Pinpoint the cell where the given text exists, returning its (X, Y) midpoint coordinate. 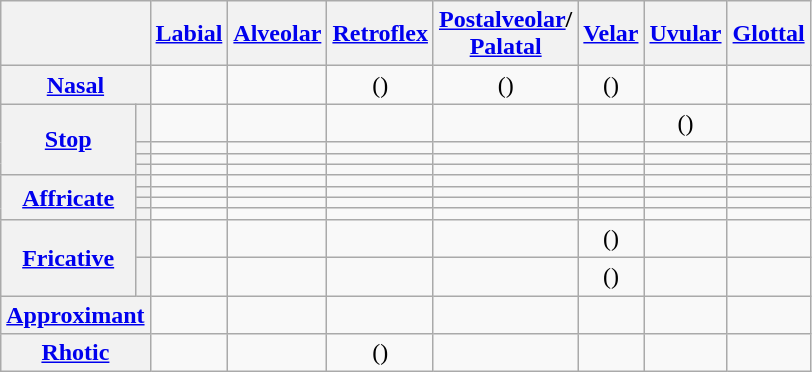
Approximant (76, 315)
Labial (189, 34)
Uvular (686, 34)
Nasal (76, 85)
Glottal (768, 34)
Affricate (68, 197)
Alveolar (278, 34)
Postalveolar/Palatal (505, 34)
Retroflex (380, 34)
Velar (611, 34)
Stop (68, 140)
Rhotic (76, 353)
Fricative (68, 257)
